From the cell containing the given text, extract its center point as [X, Y] coordinate. 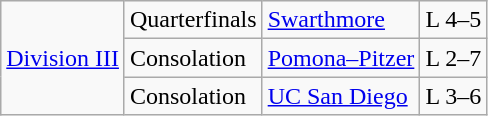
Division III [63, 58]
Quarterfinals [193, 20]
L 2–7 [454, 58]
L 3–6 [454, 96]
UC San Diego [341, 96]
L 4–5 [454, 20]
Pomona–Pitzer [341, 58]
Swarthmore [341, 20]
